Scan for the cell matching the given text and deliver its [x, y] coordinate at center. 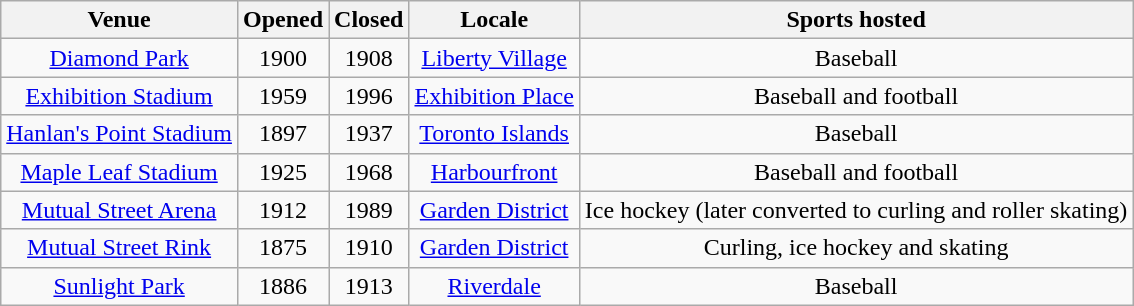
1925 [282, 172]
1910 [369, 248]
Maple Leaf Stadium [120, 172]
1875 [282, 248]
1959 [282, 96]
1989 [369, 210]
Exhibition Place [494, 96]
Riverdale [494, 286]
1912 [282, 210]
Closed [369, 20]
Liberty Village [494, 58]
1996 [369, 96]
Opened [282, 20]
Sunlight Park [120, 286]
Diamond Park [120, 58]
Ice hockey (later converted to curling and roller skating) [856, 210]
1937 [369, 134]
Mutual Street Arena [120, 210]
Toronto Islands [494, 134]
Sports hosted [856, 20]
Harbourfront [494, 172]
Exhibition Stadium [120, 96]
Hanlan's Point Stadium [120, 134]
1913 [369, 286]
1886 [282, 286]
1897 [282, 134]
Venue [120, 20]
1968 [369, 172]
1908 [369, 58]
Curling, ice hockey and skating [856, 248]
Locale [494, 20]
Mutual Street Rink [120, 248]
1900 [282, 58]
